From the cell containing the given text, extract its center point as (X, Y) coordinate. 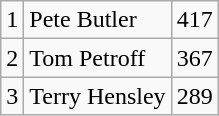
367 (194, 58)
417 (194, 20)
Terry Hensley (98, 96)
Tom Petroff (98, 58)
Pete Butler (98, 20)
2 (12, 58)
1 (12, 20)
3 (12, 96)
289 (194, 96)
